Return (X, Y) of the center of cell containing provided text 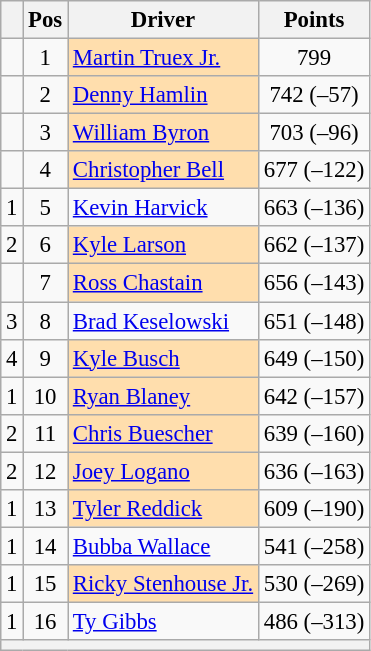
651 (–148) (314, 321)
13 (46, 509)
Tyler Reddick (164, 509)
636 (–163) (314, 471)
530 (–269) (314, 584)
Points (314, 20)
Denny Hamlin (164, 95)
663 (–136) (314, 208)
Ryan Blaney (164, 396)
Ricky Stenhouse Jr. (164, 584)
William Byron (164, 133)
Brad Keselowski (164, 321)
662 (–137) (314, 245)
10 (46, 396)
Christopher Bell (164, 170)
Chris Buescher (164, 433)
Ross Chastain (164, 283)
14 (46, 546)
6 (46, 245)
7 (46, 283)
9 (46, 358)
486 (–313) (314, 621)
11 (46, 433)
677 (–122) (314, 170)
8 (46, 321)
642 (–157) (314, 396)
12 (46, 471)
Kyle Larson (164, 245)
5 (46, 208)
Driver (164, 20)
799 (314, 58)
541 (–258) (314, 546)
Pos (46, 20)
Martin Truex Jr. (164, 58)
609 (–190) (314, 509)
Bubba Wallace (164, 546)
16 (46, 621)
Joey Logano (164, 471)
Ty Gibbs (164, 621)
656 (–143) (314, 283)
Kyle Busch (164, 358)
639 (–160) (314, 433)
742 (–57) (314, 95)
703 (–96) (314, 133)
15 (46, 584)
Kevin Harvick (164, 208)
649 (–150) (314, 358)
